Locate the cell with the specified text and output its [X, Y] center coordinate. 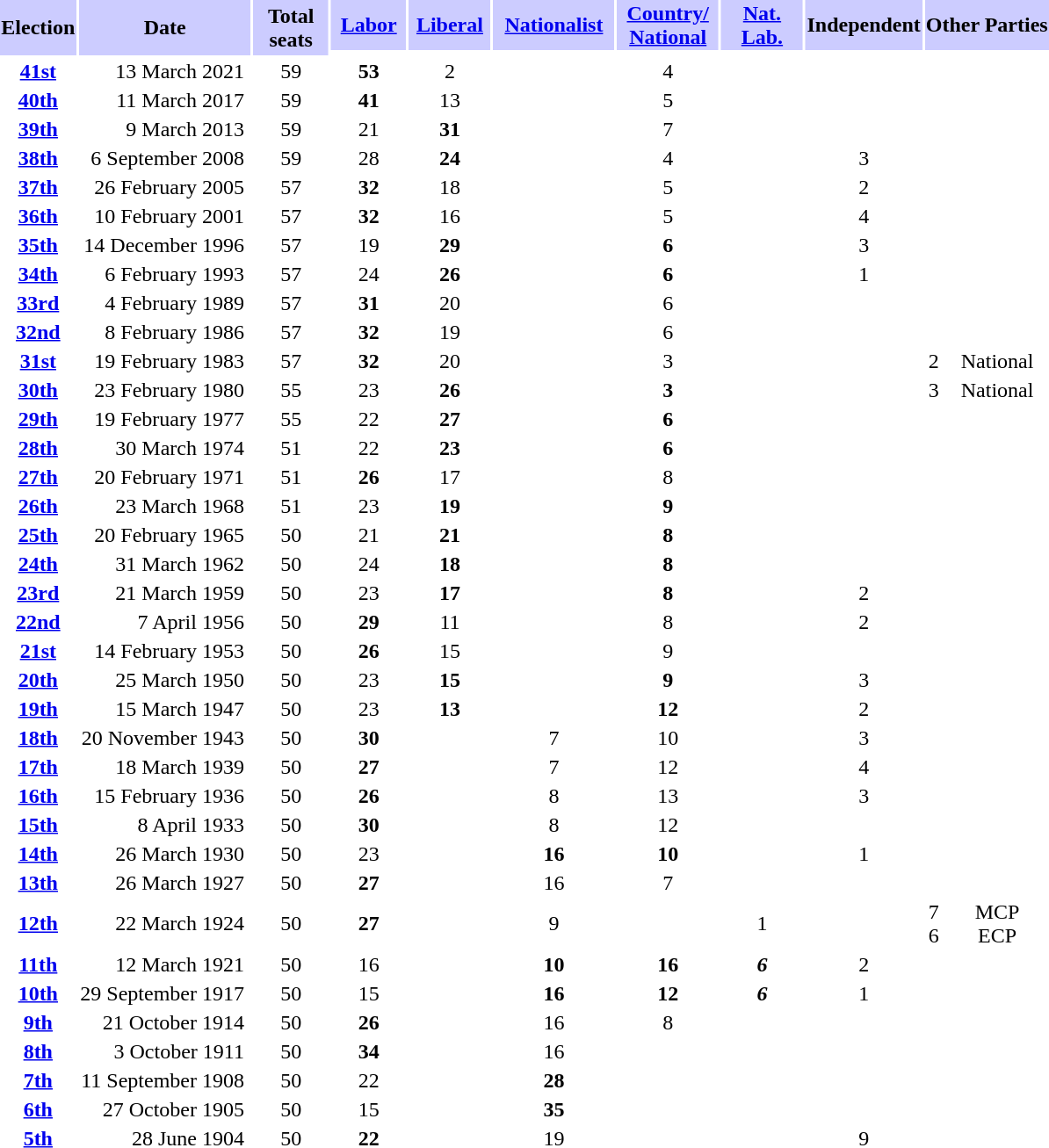
7th [39, 1080]
28th [39, 448]
Nationalist [553, 25]
7 April 1956 [163, 622]
Date [165, 28]
9 March 2013 [163, 129]
34 [369, 1051]
35 [553, 1109]
21 March 1959 [163, 593]
12 March 1921 [163, 964]
41st [39, 71]
Total seats [291, 28]
Nat. Lab. [763, 25]
15 March 1947 [163, 709]
20 February 1971 [163, 477]
24th [39, 564]
25 March 1950 [163, 680]
26 March 1930 [163, 854]
14 December 1996 [163, 245]
76 [933, 924]
39th [39, 129]
18th [39, 738]
Other Parties [987, 25]
22nd [39, 622]
6 February 1993 [163, 274]
19th [39, 709]
3 October 1911 [163, 1051]
32nd [39, 332]
13th [39, 883]
11th [39, 964]
6th [39, 1109]
31 March 1962 [163, 564]
18 March 1939 [163, 767]
26th [39, 506]
20th [39, 680]
9th [39, 1022]
27 October 1905 [163, 1109]
40th [39, 100]
22 March 1924 [163, 924]
37th [39, 187]
30 March 1974 [163, 448]
14 February 1953 [163, 651]
36th [39, 216]
MCPECP [997, 924]
33rd [39, 303]
17th [39, 767]
11 September 1908 [163, 1080]
53 [369, 71]
Liberal [450, 25]
6 September 2008 [163, 158]
Election [39, 28]
19 February 1977 [163, 419]
Independent [864, 25]
8th [39, 1051]
25th [39, 535]
29th [39, 419]
15 February 1936 [163, 796]
21 October 1914 [163, 1022]
23rd [39, 593]
10 February 2001 [163, 216]
27th [39, 477]
23 March 1968 [163, 506]
41 [369, 100]
4 February 1989 [163, 303]
35th [39, 245]
8 February 1986 [163, 332]
12th [39, 924]
15th [39, 825]
31st [39, 361]
26 February 2005 [163, 187]
23 February 1980 [163, 390]
14th [39, 854]
30th [39, 390]
34th [39, 274]
13 March 2021 [163, 71]
19 February 1983 [163, 361]
11 [450, 622]
21st [39, 651]
10th [39, 993]
11 March 2017 [163, 100]
16th [39, 796]
38th [39, 158]
Labor [369, 25]
26 March 1927 [163, 883]
29 September 1917 [163, 993]
20 November 1943 [163, 738]
20 February 1965 [163, 535]
8 April 1933 [163, 825]
Country/ National [668, 25]
